Output the (X, Y) coordinate of the center of the cell containing the given text.  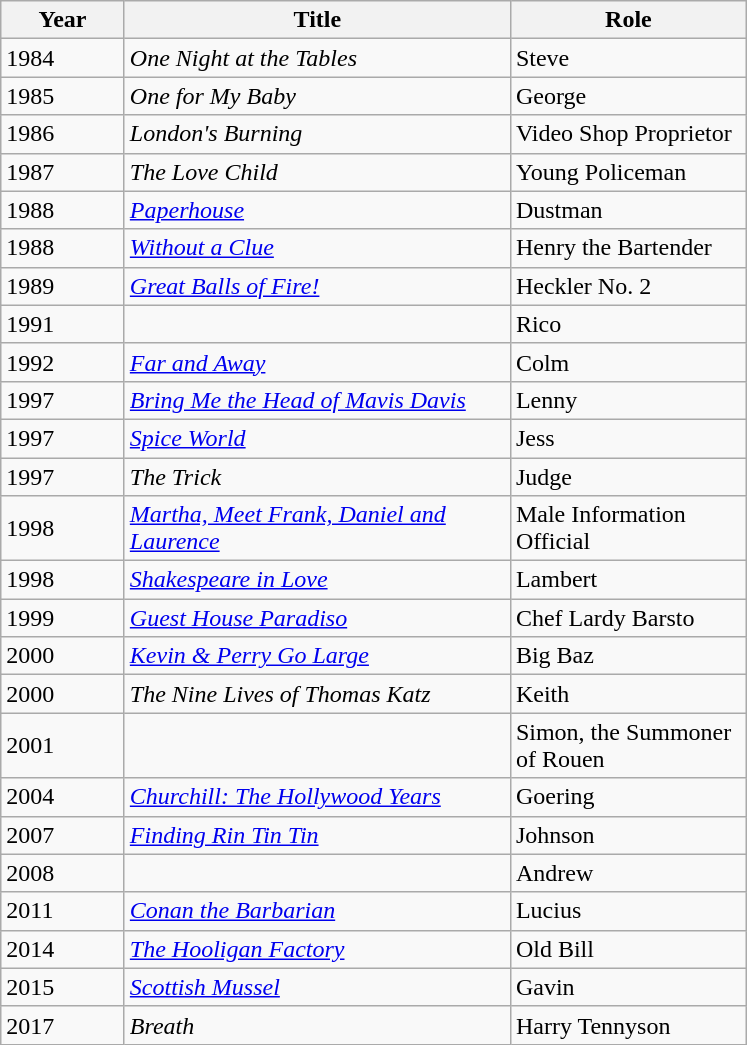
2001 (63, 746)
1992 (63, 362)
1986 (63, 134)
Young Policeman (628, 172)
Great Balls of Fire! (317, 286)
The Love Child (317, 172)
Gavin (628, 987)
Henry the Bartender (628, 248)
Colm (628, 362)
Martha, Meet Frank, Daniel and Laurence (317, 528)
Without a Clue (317, 248)
2004 (63, 797)
Chef Lardy Barsto (628, 618)
Lambert (628, 580)
1987 (63, 172)
Finding Rin Tin Tin (317, 835)
Simon, the Summoner of Rouen (628, 746)
Judge (628, 477)
Paperhouse (317, 210)
Johnson (628, 835)
Keith (628, 694)
Heckler No. 2 (628, 286)
Old Bill (628, 949)
1985 (63, 96)
2008 (63, 873)
Conan the Barbarian (317, 911)
1989 (63, 286)
The Trick (317, 477)
Bring Me the Head of Mavis Davis (317, 400)
1991 (63, 324)
Churchill: The Hollywood Years (317, 797)
London's Burning (317, 134)
Steve (628, 58)
Jess (628, 438)
Rico (628, 324)
The Hooligan Factory (317, 949)
Lucius (628, 911)
Male Information Official (628, 528)
Year (63, 20)
2007 (63, 835)
The Nine Lives of Thomas Katz (317, 694)
Kevin & Perry Go Large (317, 656)
1984 (63, 58)
Video Shop Proprietor (628, 134)
Big Baz (628, 656)
Scottish Mussel (317, 987)
2017 (63, 1025)
Breath (317, 1025)
Harry Tennyson (628, 1025)
Far and Away (317, 362)
2011 (63, 911)
Lenny (628, 400)
George (628, 96)
Role (628, 20)
One for My Baby (317, 96)
2015 (63, 987)
One Night at the Tables (317, 58)
Shakespeare in Love (317, 580)
Andrew (628, 873)
Spice World (317, 438)
Dustman (628, 210)
Guest House Paradiso (317, 618)
Goering (628, 797)
Title (317, 20)
1999 (63, 618)
2014 (63, 949)
